For the text-containing cell, return its midpoint in (x, y) coordinate format. 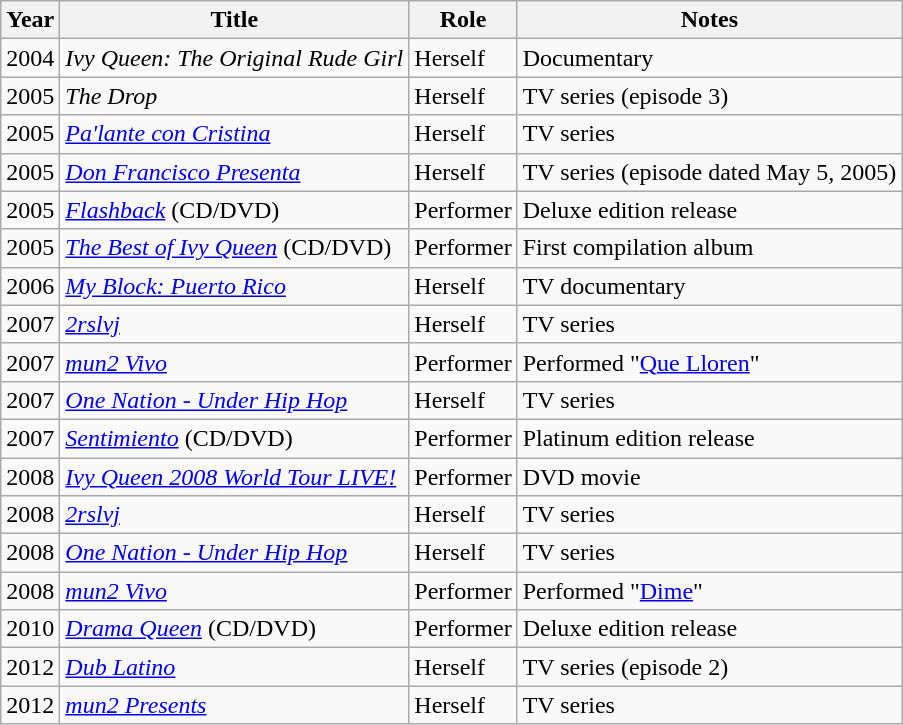
First compilation album (710, 248)
Don Francisco Presenta (234, 172)
Performed "Que Lloren" (710, 362)
Performed "Dime" (710, 591)
TV series (episode 3) (710, 96)
Flashback (CD/DVD) (234, 210)
Ivy Queen 2008 World Tour LIVE! (234, 477)
Ivy Queen: The Original Rude Girl (234, 58)
Documentary (710, 58)
2004 (30, 58)
Pa'lante con Cristina (234, 134)
Title (234, 20)
Dub Latino (234, 667)
The Drop (234, 96)
2010 (30, 629)
Drama Queen (CD/DVD) (234, 629)
TV series (episode 2) (710, 667)
mun2 Presents (234, 705)
Platinum edition release (710, 438)
Year (30, 20)
DVD movie (710, 477)
2006 (30, 286)
Role (463, 20)
The Best of Ivy Queen (CD/DVD) (234, 248)
TV documentary (710, 286)
TV series (episode dated May 5, 2005) (710, 172)
Notes (710, 20)
Sentimiento (CD/DVD) (234, 438)
My Block: Puerto Rico (234, 286)
